Identify which cell holds the provided text, then report its (x, y) central coordinate. 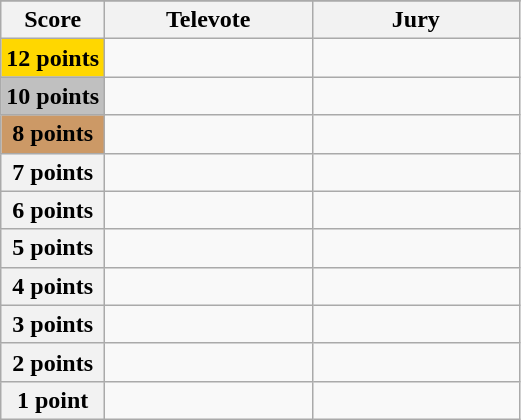
Jury (416, 20)
10 points (53, 96)
5 points (53, 248)
Score (53, 20)
7 points (53, 172)
4 points (53, 286)
Televote (209, 20)
8 points (53, 134)
12 points (53, 58)
2 points (53, 362)
6 points (53, 210)
1 point (53, 400)
3 points (53, 324)
